Extract the [X, Y] coordinate from the center of the cell holding the provided text.  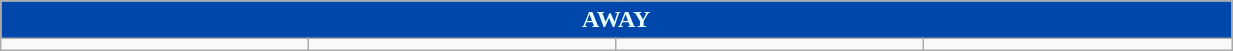
AWAY [616, 20]
